Find where the given text appears and provide that cell's center as (X, Y) coordinate. 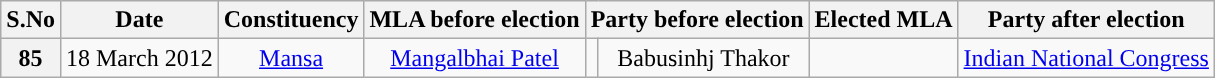
Date (139, 20)
85 (31, 58)
Mansa (291, 58)
Mangalbhai Patel (474, 58)
MLA before election (474, 20)
Party after election (1086, 20)
S.No (31, 20)
Indian National Congress (1086, 58)
Party before election (697, 20)
Elected MLA (884, 20)
Constituency (291, 20)
18 March 2012 (139, 58)
Babusinhj Thakor (704, 58)
